Provide the [x, y] coordinate of the cell's center where the given text is located.  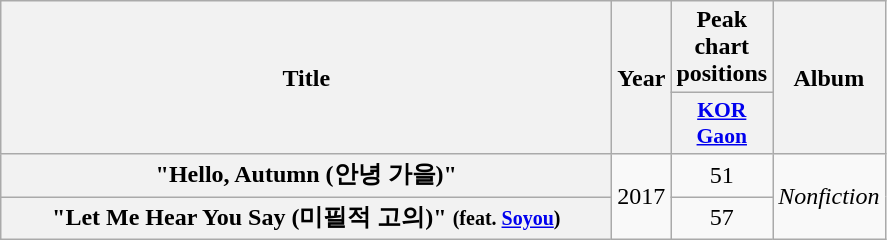
Album [829, 78]
2017 [642, 196]
Nonfiction [829, 196]
Peak chart positions [722, 47]
51 [722, 176]
KORGaon [722, 124]
"Let Me Hear You Say (미필적 고의)" (feat. Soyou) [306, 218]
Title [306, 78]
57 [722, 218]
Year [642, 78]
"Hello, Autumn (안녕 가을)" [306, 176]
